Return [x, y] of the center of cell containing provided text 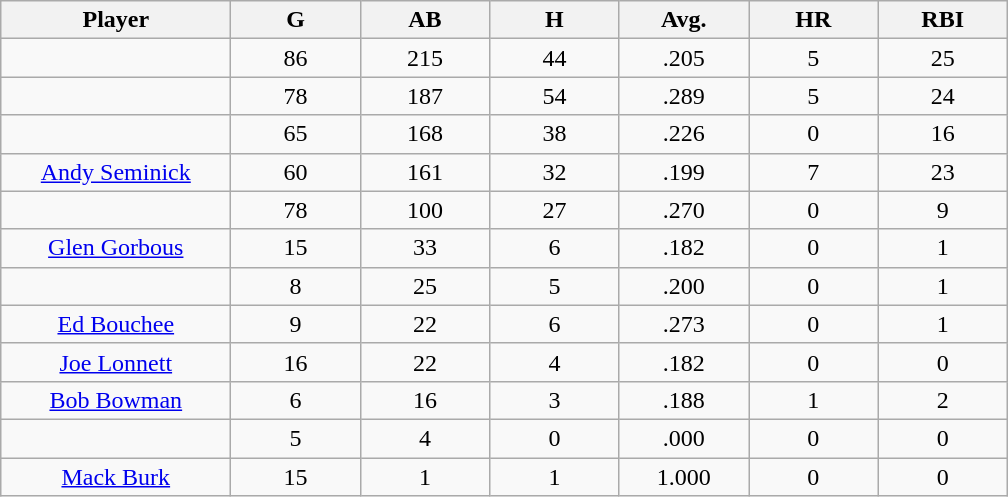
3 [554, 400]
33 [424, 248]
7 [814, 172]
Mack Burk [116, 477]
.000 [684, 438]
Avg. [684, 20]
86 [296, 58]
2 [942, 400]
.188 [684, 400]
161 [424, 172]
168 [424, 134]
1.000 [684, 477]
HR [814, 20]
24 [942, 96]
215 [424, 58]
Ed Bouchee [116, 324]
AB [424, 20]
32 [554, 172]
.270 [684, 210]
8 [296, 286]
.200 [684, 286]
44 [554, 58]
38 [554, 134]
.199 [684, 172]
65 [296, 134]
60 [296, 172]
187 [424, 96]
Joe Lonnett [116, 362]
Glen Gorbous [116, 248]
23 [942, 172]
Bob Bowman [116, 400]
RBI [942, 20]
.289 [684, 96]
G [296, 20]
.205 [684, 58]
27 [554, 210]
100 [424, 210]
H [554, 20]
54 [554, 96]
Andy Seminick [116, 172]
.273 [684, 324]
Player [116, 20]
.226 [684, 134]
